For the text-containing cell, return its midpoint in [X, Y] coordinate format. 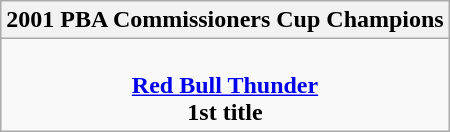
2001 PBA Commissioners Cup Champions [225, 20]
Red Bull Thunder 1st title [225, 85]
